Extract the (x, y) coordinate from the center of the cell holding the provided text.  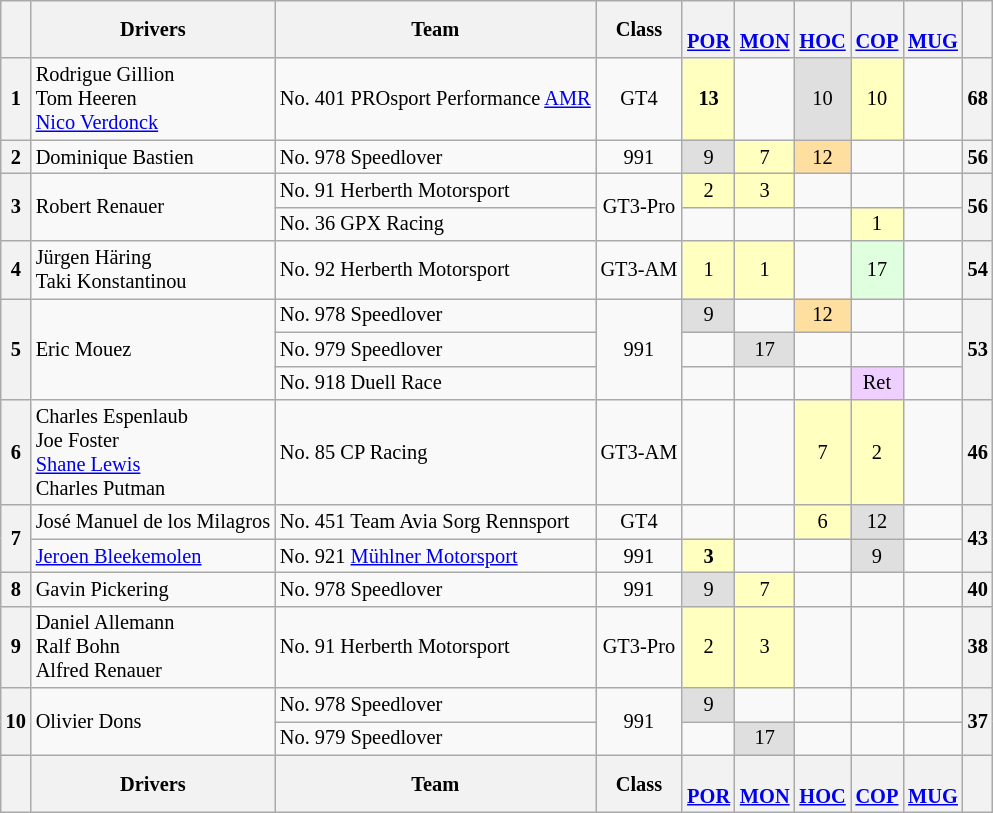
Rodrigue Gillion Tom Heeren Nico Verdonck (153, 99)
No. 401 PROsport Performance AMR (436, 99)
Charles Espenlaub Joe Foster Shane Lewis Charles Putman (153, 452)
No. 918 Duell Race (436, 383)
43 (978, 538)
Dominique Bastien (153, 157)
No. 85 CP Racing (436, 452)
No. 92 Herberth Motorsport (436, 270)
13 (708, 99)
53 (978, 348)
54 (978, 270)
No. 36 GPX Racing (436, 224)
Olivier Dons (153, 722)
No. 921 Mühlner Motorsport (436, 556)
4 (16, 270)
38 (978, 647)
40 (978, 589)
5 (16, 348)
Jürgen Häring Taki Konstantinou (153, 270)
Ret (878, 383)
José Manuel de los Milagros (153, 522)
Daniel Allemann Ralf Bohn Alfred Renauer (153, 647)
68 (978, 99)
37 (978, 722)
Robert Renauer (153, 206)
Eric Mouez (153, 348)
No. 451 Team Avia Sorg Rennsport (436, 522)
8 (16, 589)
Jeroen Bleekemolen (153, 556)
46 (978, 452)
Gavin Pickering (153, 589)
